For the text-containing cell, return its midpoint in (x, y) coordinate format. 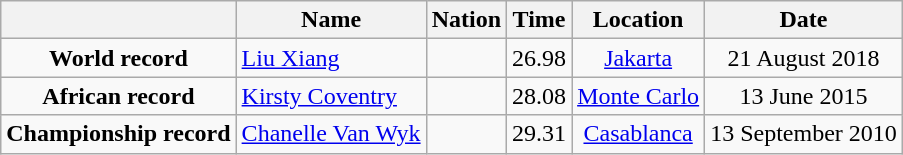
13 June 2015 (804, 96)
28.08 (540, 96)
Jakarta (638, 58)
Monte Carlo (638, 96)
Championship record (118, 134)
Casablanca (638, 134)
Name (331, 20)
Kirsty Coventry (331, 96)
Location (638, 20)
21 August 2018 (804, 58)
Chanelle Van Wyk (331, 134)
29.31 (540, 134)
Date (804, 20)
26.98 (540, 58)
World record (118, 58)
13 September 2010 (804, 134)
Nation (466, 20)
Time (540, 20)
Liu Xiang (331, 58)
African record (118, 96)
